Return [X, Y] of the center of cell containing provided text 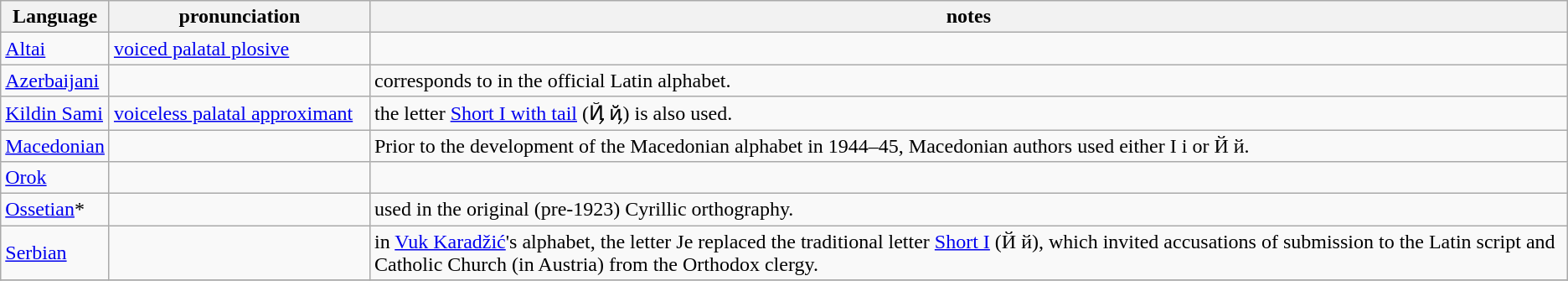
Azerbaijani [55, 81]
Altai [55, 49]
notes [968, 17]
Orok [55, 178]
used in the original (pre-1923) Cyrillic orthography. [968, 210]
Kildin Sami [55, 113]
pronunciation [240, 17]
voiced palatal plosive [240, 49]
Prior to the development of the Macedonian alphabet in 1944–45, Macedonian authors used either І і or Й й. [968, 145]
Serbian [55, 253]
Ossetian* [55, 210]
Language [55, 17]
the letter Short I with tail (Ҋ ҋ) is also used. [968, 113]
Macedonian [55, 145]
corresponds to in the official Latin alphabet. [968, 81]
voiceless palatal approximant [240, 113]
